Scan for the cell matching the given text and deliver its [x, y] coordinate at center. 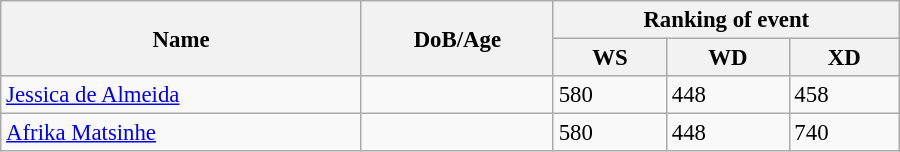
XD [844, 58]
Name [182, 38]
WS [610, 58]
Afrika Matsinhe [182, 133]
DoB/Age [457, 38]
740 [844, 133]
458 [844, 95]
Ranking of event [726, 20]
WD [728, 58]
Jessica de Almeida [182, 95]
